Pinpoint the cell where the given text exists, returning its [x, y] midpoint coordinate. 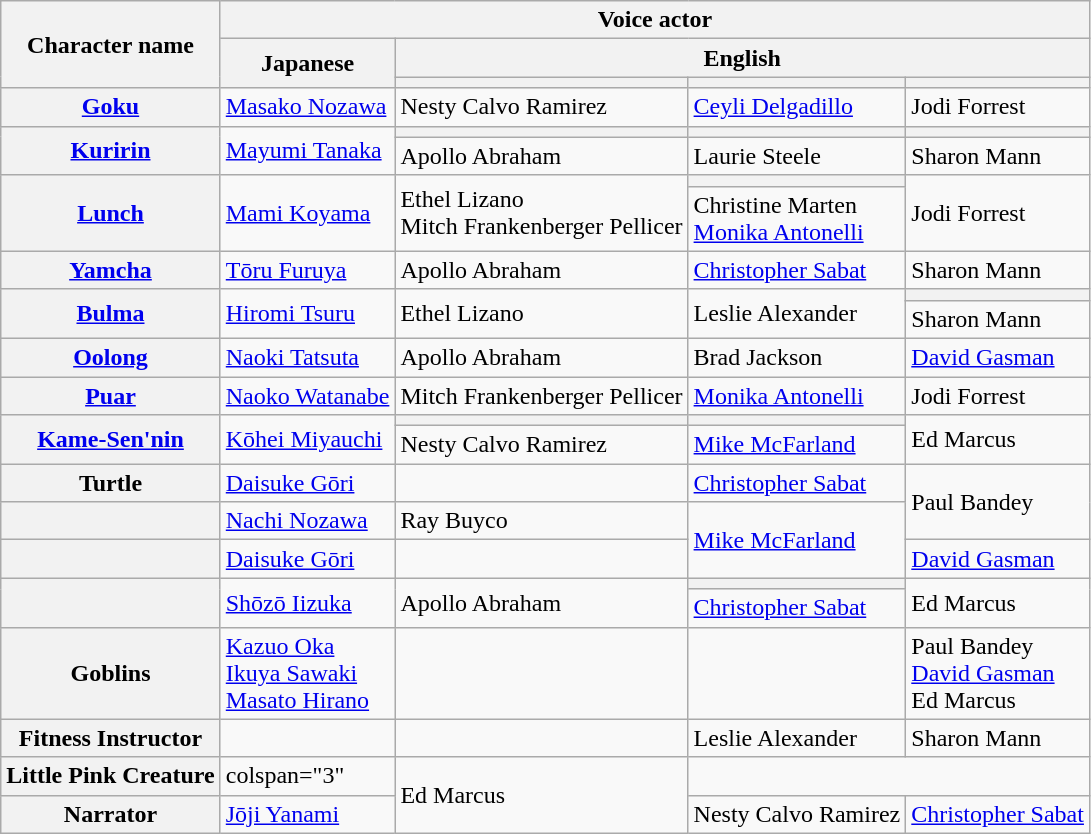
Turtle [110, 483]
Little Pink Creature [110, 776]
Laurie Steele [797, 156]
Hiromi Tsuru [308, 314]
Mayumi Tanaka [308, 150]
Japanese [308, 64]
English [742, 58]
Ceyli Delgadillo [797, 107]
Oolong [110, 357]
Naoko Watanabe [308, 395]
Character name [110, 44]
Paul Bandey [998, 502]
Bulma [110, 314]
Mami Koyama [308, 213]
Tōru Furuya [308, 270]
Naoki Tatsuta [308, 357]
Christine Marten Monika Antonelli [797, 218]
Monika Antonelli [797, 395]
Voice actor [654, 20]
Ethel Lizano [542, 314]
Kame-Sen'nin [110, 440]
Kuririn [110, 150]
Puar [110, 395]
Mitch Frankenberger Pellicer [542, 395]
Brad Jackson [797, 357]
Fitness Instructor [110, 738]
Ethel Lizano Mitch Frankenberger Pellicer [542, 213]
Yamcha [110, 270]
Nachi Nozawa [308, 521]
Ray Buyco [542, 521]
colspan="3" [308, 776]
Jōji Yanami [308, 814]
Lunch [110, 213]
Goku [110, 107]
Shōzō Iizuka [308, 602]
Kazuo OkaIkuya SawakiMasato Hirano [308, 673]
Goblins [110, 673]
Narrator [110, 814]
Kōhei Miyauchi [308, 440]
Masako Nozawa [308, 107]
Paul BandeyDavid GasmanEd Marcus [998, 673]
